Determine the (x, y) coordinate at the center of the cell enclosing the given text.  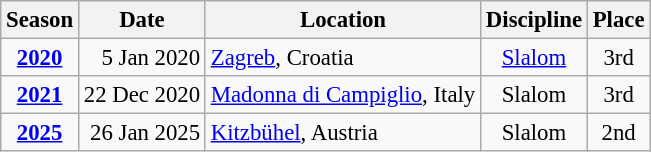
2021 (40, 95)
Location (342, 20)
Date (142, 20)
Discipline (534, 20)
Madonna di Campiglio, Italy (342, 95)
22 Dec 2020 (142, 95)
5 Jan 2020 (142, 58)
26 Jan 2025 (142, 133)
Kitzbühel, Austria (342, 133)
2025 (40, 133)
Season (40, 20)
Zagreb, Croatia (342, 58)
Place (618, 20)
2nd (618, 133)
2020 (40, 58)
